Return (X, Y) of the center of cell containing provided text 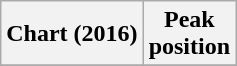
Peakposition (189, 34)
Chart (2016) (72, 34)
